Scan for the cell matching the given text and deliver its [X, Y] coordinate at center. 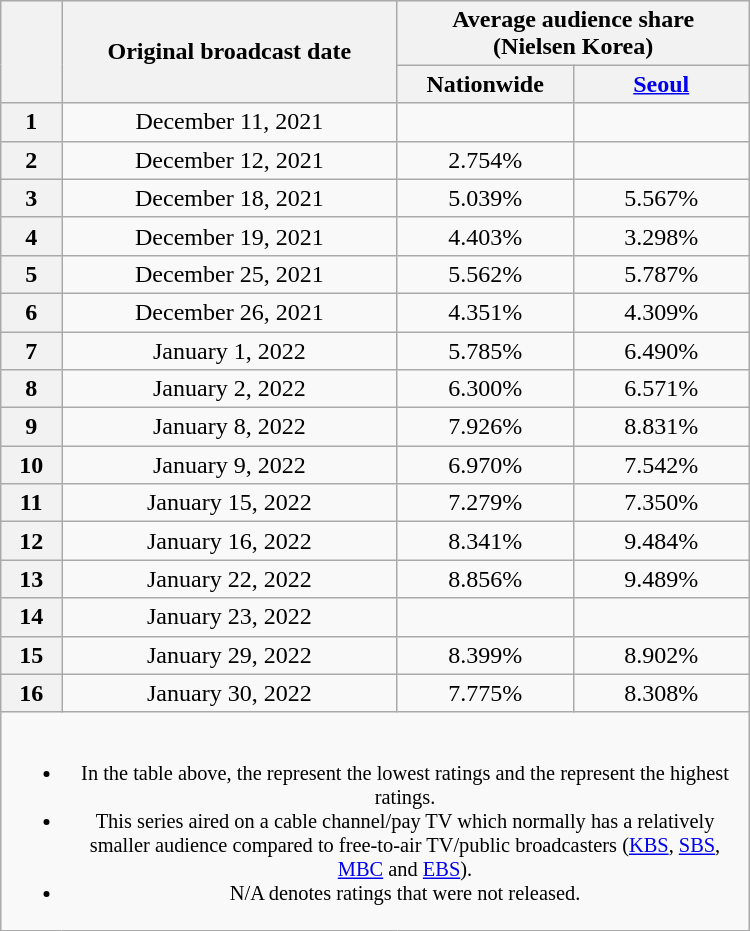
Nationwide [485, 84]
3.298% [661, 236]
8.399% [485, 655]
December 25, 2021 [230, 274]
5.787% [661, 274]
5.039% [485, 198]
4.309% [661, 312]
14 [32, 617]
8 [32, 389]
January 15, 2022 [230, 503]
12 [32, 541]
8.831% [661, 427]
Average audience share(Nielsen Korea) [573, 32]
January 16, 2022 [230, 541]
5.785% [485, 351]
7.542% [661, 465]
9.489% [661, 579]
16 [32, 693]
6.490% [661, 351]
Original broadcast date [230, 52]
6.571% [661, 389]
5 [32, 274]
January 1, 2022 [230, 351]
9 [32, 427]
1 [32, 122]
8.308% [661, 693]
January 22, 2022 [230, 579]
2.754% [485, 160]
15 [32, 655]
January 9, 2022 [230, 465]
8.341% [485, 541]
2 [32, 160]
7.350% [661, 503]
January 30, 2022 [230, 693]
December 19, 2021 [230, 236]
6 [32, 312]
3 [32, 198]
13 [32, 579]
Seoul [661, 84]
11 [32, 503]
January 29, 2022 [230, 655]
7.775% [485, 693]
December 18, 2021 [230, 198]
4.403% [485, 236]
10 [32, 465]
5.567% [661, 198]
4.351% [485, 312]
December 11, 2021 [230, 122]
6.970% [485, 465]
8.902% [661, 655]
4 [32, 236]
7.926% [485, 427]
9.484% [661, 541]
6.300% [485, 389]
January 8, 2022 [230, 427]
January 2, 2022 [230, 389]
7 [32, 351]
5.562% [485, 274]
December 26, 2021 [230, 312]
January 23, 2022 [230, 617]
7.279% [485, 503]
December 12, 2021 [230, 160]
8.856% [485, 579]
